Determine the [x, y] coordinate at the center of the cell enclosing the given text.  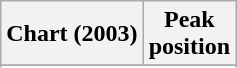
Chart (2003) [72, 34]
Peakposition [189, 34]
